Output the (x, y) coordinate of the center of the cell containing the given text.  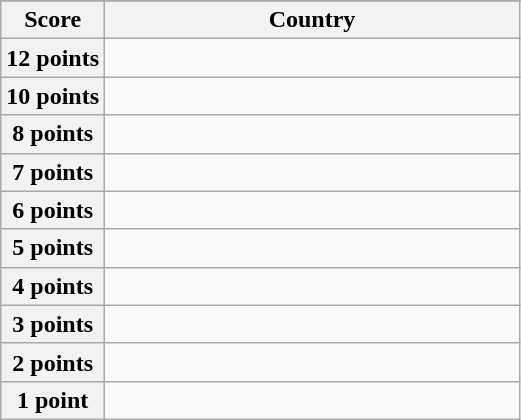
3 points (53, 324)
7 points (53, 172)
10 points (53, 96)
5 points (53, 248)
4 points (53, 286)
1 point (53, 400)
Score (53, 20)
8 points (53, 134)
12 points (53, 58)
6 points (53, 210)
2 points (53, 362)
Country (312, 20)
